Determine the (x, y) coordinate at the center of the cell enclosing the given text.  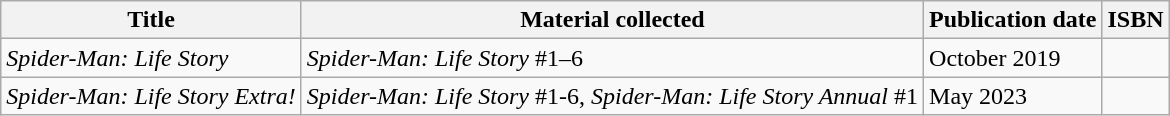
Spider-Man: Life Story #1–6 (612, 58)
May 2023 (1013, 96)
ISBN (1136, 20)
Title (152, 20)
Material collected (612, 20)
Publication date (1013, 20)
Spider-Man: Life Story (152, 58)
October 2019 (1013, 58)
Spider-Man: Life Story Extra! (152, 96)
Spider-Man: Life Story #1-6, Spider-Man: Life Story Annual #1 (612, 96)
